Return [x, y] of the center of cell containing provided text 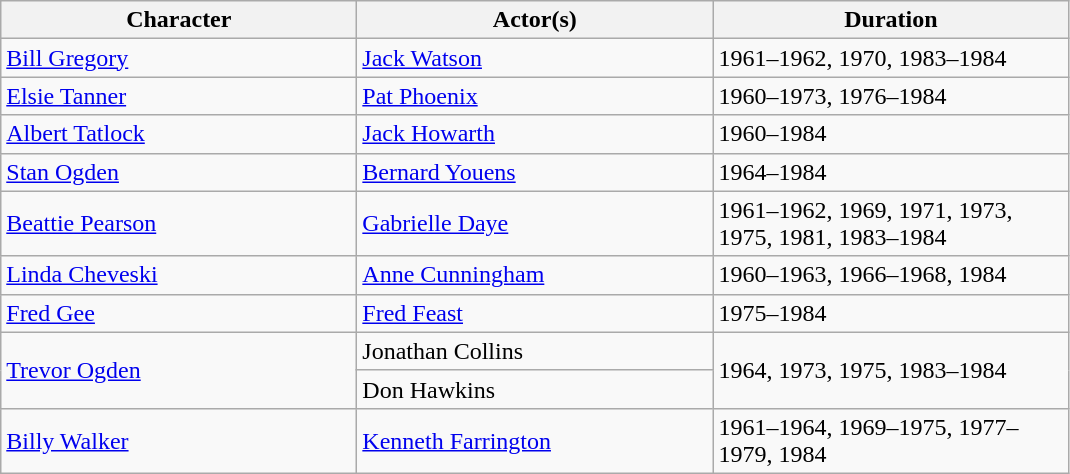
1960–1984 [891, 134]
1961–1964, 1969–1975, 1977–1979, 1984 [891, 440]
Fred Feast [535, 313]
Jack Howarth [535, 134]
Character [179, 20]
1975–1984 [891, 313]
Bernard Youens [535, 172]
1964, 1973, 1975, 1983–1984 [891, 370]
1961–1962, 1970, 1983–1984 [891, 58]
Bill Gregory [179, 58]
Duration [891, 20]
Albert Tatlock [179, 134]
Stan Ogden [179, 172]
Gabrielle Daye [535, 224]
Beattie Pearson [179, 224]
Trevor Ogden [179, 370]
Kenneth Farrington [535, 440]
Jack Watson [535, 58]
1961–1962, 1969, 1971, 1973, 1975, 1981, 1983–1984 [891, 224]
Anne Cunningham [535, 275]
1960–1963, 1966–1968, 1984 [891, 275]
Linda Cheveski [179, 275]
Actor(s) [535, 20]
Pat Phoenix [535, 96]
1964–1984 [891, 172]
Don Hawkins [535, 389]
Billy Walker [179, 440]
Jonathan Collins [535, 351]
Elsie Tanner [179, 96]
1960–1973, 1976–1984 [891, 96]
Fred Gee [179, 313]
